Scan for the cell matching the given text and deliver its [x, y] coordinate at center. 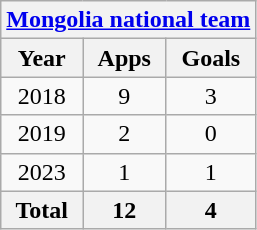
2018 [42, 96]
Total [42, 210]
Goals [211, 58]
3 [211, 96]
Apps [124, 58]
2023 [42, 172]
4 [211, 210]
0 [211, 134]
2 [124, 134]
2019 [42, 134]
Year [42, 58]
Mongolia national team [128, 20]
9 [124, 96]
12 [124, 210]
